Identify which cell holds the provided text, then report its [X, Y] central coordinate. 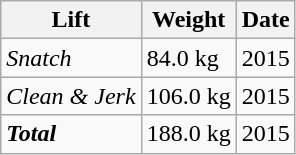
Clean & Jerk [71, 96]
Snatch [71, 58]
188.0 kg [188, 134]
Lift [71, 20]
Weight [188, 20]
Date [266, 20]
Total [71, 134]
84.0 kg [188, 58]
106.0 kg [188, 96]
